Pinpoint the cell where the given text exists, returning its [x, y] midpoint coordinate. 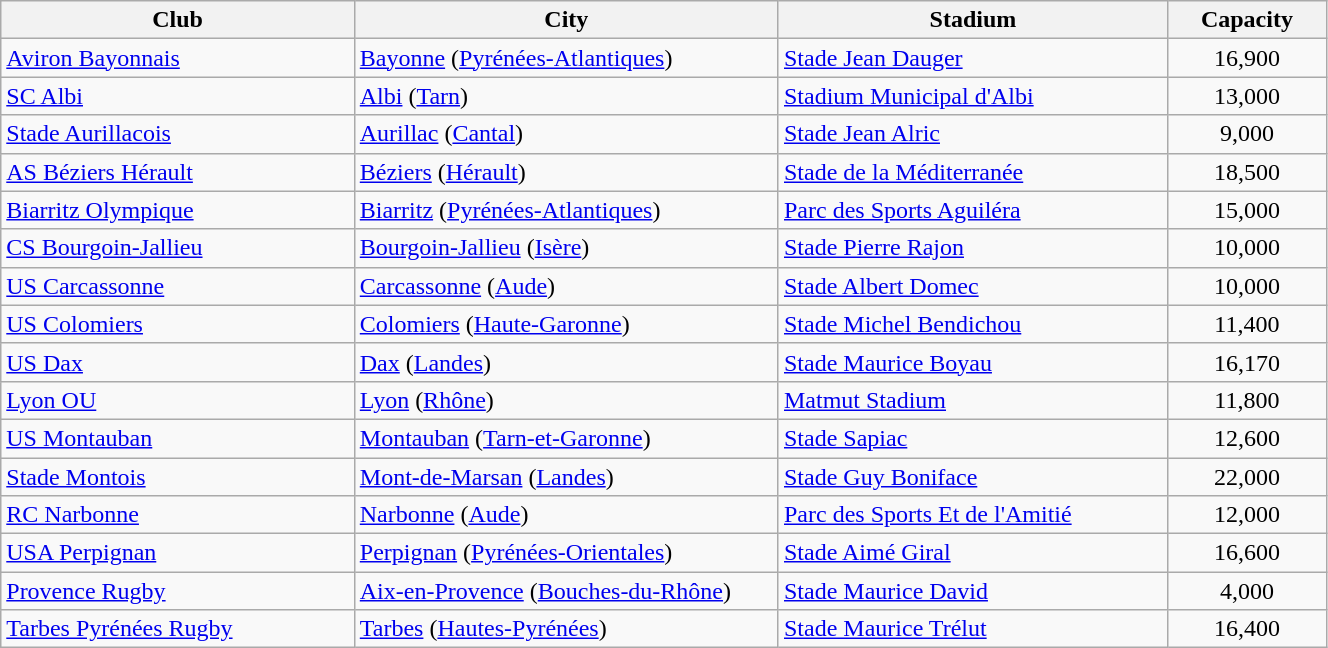
Capacity [1246, 20]
Stade Jean Dauger [972, 58]
9,000 [1246, 134]
Stade Maurice David [972, 591]
Carcassonne (Aude) [566, 286]
12,000 [1246, 515]
Bourgoin-Jallieu (Isère) [566, 248]
Stade Maurice Trélut [972, 629]
Stade Montois [178, 477]
Stade Aimé Giral [972, 553]
15,000 [1246, 210]
Perpignan (Pyrénées-Orientales) [566, 553]
Lyon OU [178, 400]
Lyon (Rhône) [566, 400]
US Montauban [178, 438]
11,800 [1246, 400]
Stade Maurice Boyau [972, 362]
City [566, 20]
Aix-en-Provence (Bouches-du-Rhône) [566, 591]
RC Narbonne [178, 515]
13,000 [1246, 96]
16,400 [1246, 629]
Matmut Stadium [972, 400]
Stade Albert Domec [972, 286]
Stadium Municipal d'Albi [972, 96]
Provence Rugby [178, 591]
Stade Pierre Rajon [972, 248]
16,170 [1246, 362]
22,000 [1246, 477]
16,900 [1246, 58]
Aviron Bayonnais [178, 58]
US Carcassonne [178, 286]
Stadium [972, 20]
Dax (Landes) [566, 362]
Parc des Sports Aguiléra [972, 210]
Tarbes (Hautes-Pyrénées) [566, 629]
USA Perpignan [178, 553]
Biarritz Olympique [178, 210]
Narbonne (Aude) [566, 515]
16,600 [1246, 553]
Stade Aurillacois [178, 134]
Stade Guy Boniface [972, 477]
SC Albi [178, 96]
Bayonne (Pyrénées-Atlantiques) [566, 58]
Stade de la Méditerranée [972, 172]
CS Bourgoin-Jallieu [178, 248]
US Dax [178, 362]
Stade Michel Bendichou [972, 324]
Stade Sapiac [972, 438]
Biarritz (Pyrénées-Atlantiques) [566, 210]
12,600 [1246, 438]
Aurillac (Cantal) [566, 134]
11,400 [1246, 324]
Colomiers (Haute-Garonne) [566, 324]
Club [178, 20]
Parc des Sports Et de l'Amitié [972, 515]
Albi (Tarn) [566, 96]
Montauban (Tarn-et-Garonne) [566, 438]
18,500 [1246, 172]
Tarbes Pyrénées Rugby [178, 629]
4,000 [1246, 591]
Mont-de-Marsan (Landes) [566, 477]
US Colomiers [178, 324]
AS Béziers Hérault [178, 172]
Béziers (Hérault) [566, 172]
Stade Jean Alric [972, 134]
